For the text-containing cell, return its midpoint in [X, Y] coordinate format. 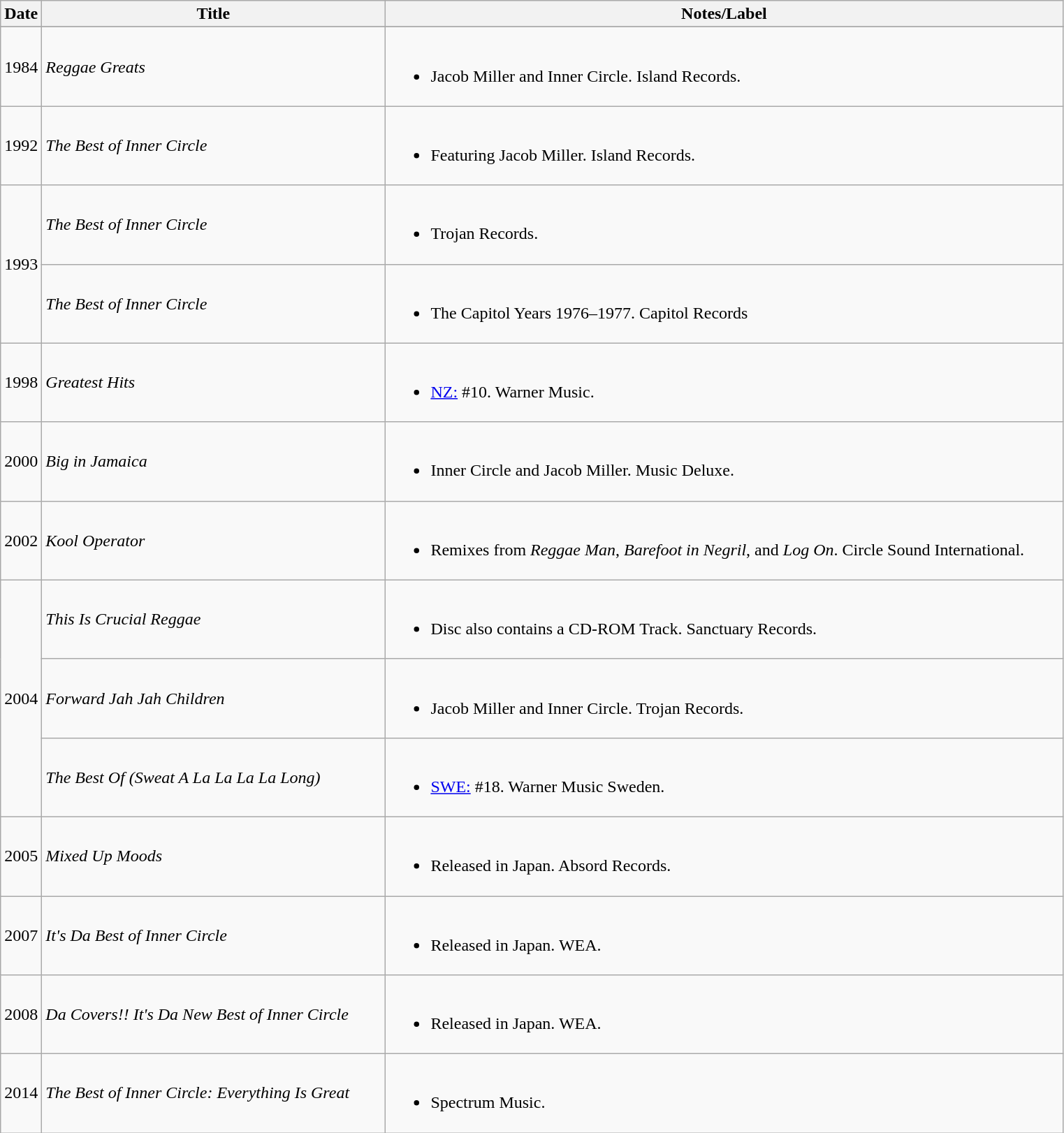
2008 [21, 1014]
Inner Circle and Jacob Miller. Music Deluxe. [724, 461]
Forward Jah Jah Children [214, 699]
Spectrum Music. [724, 1094]
1993 [21, 264]
Kool Operator [214, 541]
Released in Japan. Absord Records. [724, 856]
The Best Of (Sweat A La La La La Long) [214, 777]
This Is Crucial Reggae [214, 619]
2000 [21, 461]
SWE: #18. Warner Music Sweden. [724, 777]
2007 [21, 935]
The Best of Inner Circle: Everything Is Great [214, 1094]
Mixed Up Moods [214, 856]
2005 [21, 856]
Featuring Jacob Miller. Island Records. [724, 145]
Title [214, 14]
Trojan Records. [724, 225]
Disc also contains a CD-ROM Track. Sanctuary Records. [724, 619]
Jacob Miller and Inner Circle. Trojan Records. [724, 699]
NZ: #10. Warner Music. [724, 383]
Jacob Miller and Inner Circle. Island Records. [724, 67]
2014 [21, 1094]
Big in Jamaica [214, 461]
2004 [21, 699]
Date [21, 14]
Reggae Greats [214, 67]
1998 [21, 383]
1984 [21, 67]
2002 [21, 541]
It's Da Best of Inner Circle [214, 935]
1992 [21, 145]
The Capitol Years 1976–1977. Capitol Records [724, 303]
Notes/Label [724, 14]
Da Covers!! It's Da New Best of Inner Circle [214, 1014]
Remixes from Reggae Man, Barefoot in Negril, and Log On. Circle Sound International. [724, 541]
Greatest Hits [214, 383]
